Return [x, y] of the center of cell containing provided text 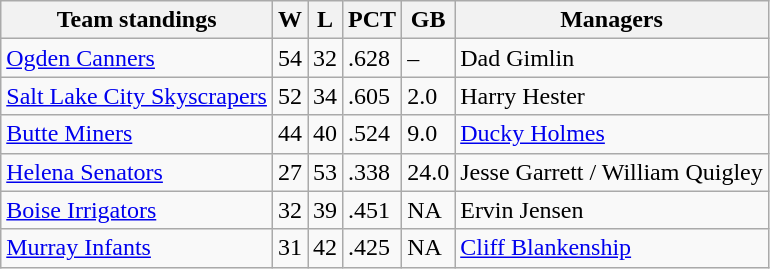
W [290, 20]
.524 [372, 134]
2.0 [428, 96]
Cliff Blankenship [612, 248]
.425 [372, 248]
Dad Gimlin [612, 58]
9.0 [428, 134]
31 [290, 248]
GB [428, 20]
PCT [372, 20]
.338 [372, 172]
Harry Hester [612, 96]
Ervin Jensen [612, 210]
44 [290, 134]
54 [290, 58]
40 [326, 134]
Ogden Canners [137, 58]
42 [326, 248]
.605 [372, 96]
Managers [612, 20]
52 [290, 96]
.628 [372, 58]
Ducky Holmes [612, 134]
– [428, 58]
Salt Lake City Skyscrapers [137, 96]
27 [290, 172]
24.0 [428, 172]
Murray Infants [137, 248]
.451 [372, 210]
34 [326, 96]
Butte Miners [137, 134]
Boise Irrigators [137, 210]
53 [326, 172]
Jesse Garrett / William Quigley [612, 172]
Helena Senators [137, 172]
Team standings [137, 20]
39 [326, 210]
L [326, 20]
